Locate the cell with the specified text and output its [x, y] center coordinate. 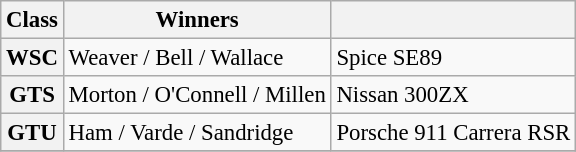
Spice SE89 [453, 58]
GTU [32, 133]
Morton / O'Connell / Millen [197, 95]
WSC [32, 58]
Winners [197, 20]
GTS [32, 95]
Ham / Varde / Sandridge [197, 133]
Nissan 300ZX [453, 95]
Class [32, 20]
Porsche 911 Carrera RSR [453, 133]
Weaver / Bell / Wallace [197, 58]
